Pinpoint the cell where the given text exists, returning its (X, Y) midpoint coordinate. 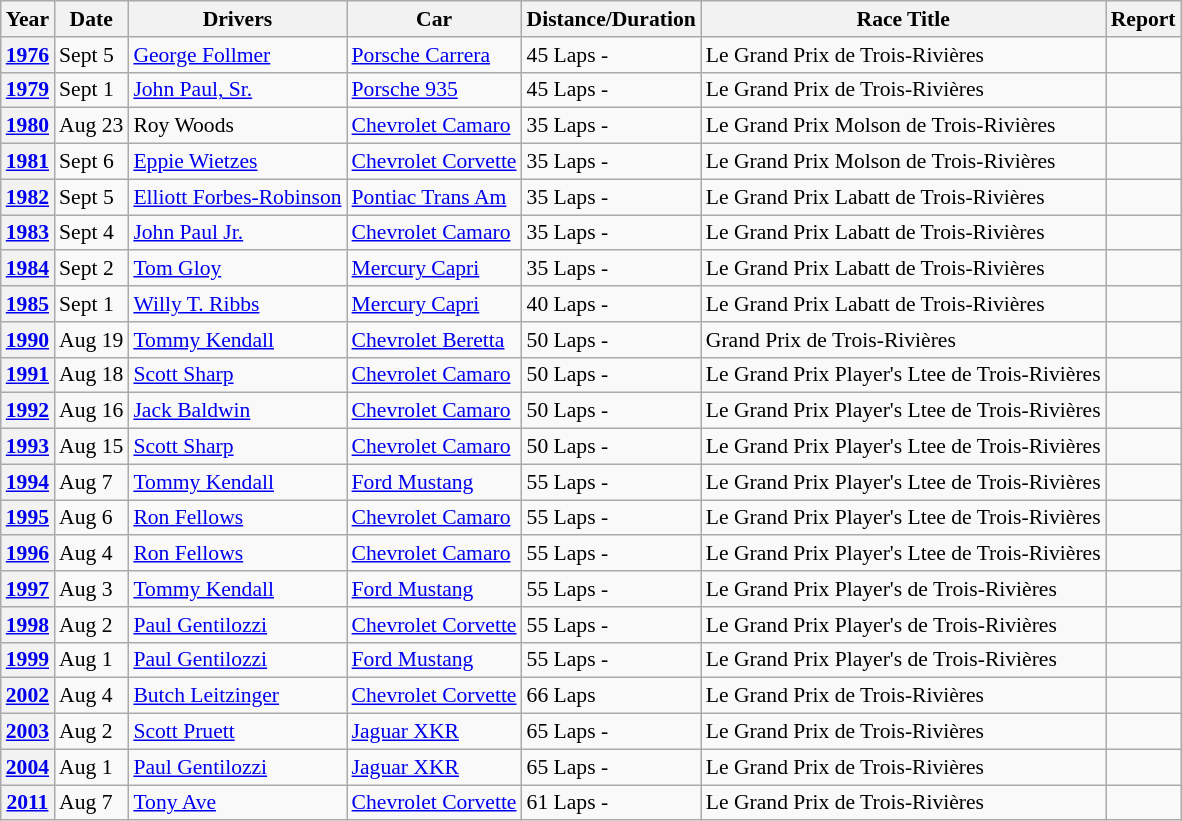
Car (434, 19)
Aug 15 (91, 447)
61 Laps - (612, 803)
1994 (28, 482)
1993 (28, 447)
Sept 6 (91, 162)
Aug 18 (91, 375)
Distance/Duration (612, 19)
1997 (28, 589)
Aug 6 (91, 518)
Jack Baldwin (237, 411)
1991 (28, 375)
Chevrolet Beretta (434, 340)
Porsche 935 (434, 90)
Porsche Carrera (434, 55)
Year (28, 19)
1998 (28, 625)
John Paul, Sr. (237, 90)
Tony Ave (237, 803)
1983 (28, 233)
2002 (28, 696)
Aug 3 (91, 589)
John Paul Jr. (237, 233)
1999 (28, 660)
1996 (28, 554)
Sept 2 (91, 269)
2011 (28, 803)
1992 (28, 411)
2003 (28, 732)
Date (91, 19)
Tom Gloy (237, 269)
Aug 16 (91, 411)
40 Laps - (612, 304)
Roy Woods (237, 126)
66 Laps (612, 696)
1982 (28, 197)
Pontiac Trans Am (434, 197)
Aug 23 (91, 126)
Sept 4 (91, 233)
Butch Leitzinger (237, 696)
1976 (28, 55)
2004 (28, 767)
1981 (28, 162)
1990 (28, 340)
Aug 19 (91, 340)
Scott Pruett (237, 732)
1995 (28, 518)
Drivers (237, 19)
Willy T. Ribbs (237, 304)
1980 (28, 126)
Grand Prix de Trois-Rivières (904, 340)
Race Title (904, 19)
Report (1144, 19)
Elliott Forbes-Robinson (237, 197)
1985 (28, 304)
1984 (28, 269)
George Follmer (237, 55)
Eppie Wietzes (237, 162)
1979 (28, 90)
